Pinpoint the cell where the given text exists, returning its [x, y] midpoint coordinate. 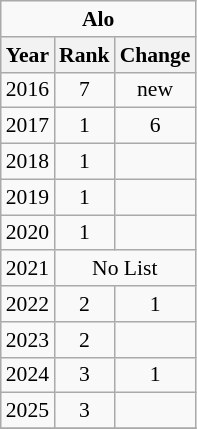
2020 [28, 233]
2021 [28, 269]
7 [84, 90]
2024 [28, 375]
2018 [28, 162]
6 [156, 126]
Alo [98, 19]
2017 [28, 126]
2019 [28, 197]
Year [28, 55]
2016 [28, 90]
new [156, 90]
Change [156, 55]
2023 [28, 340]
Rank [84, 55]
2025 [28, 411]
No List [124, 269]
2022 [28, 304]
